Return (X, Y) of the center of cell containing provided text 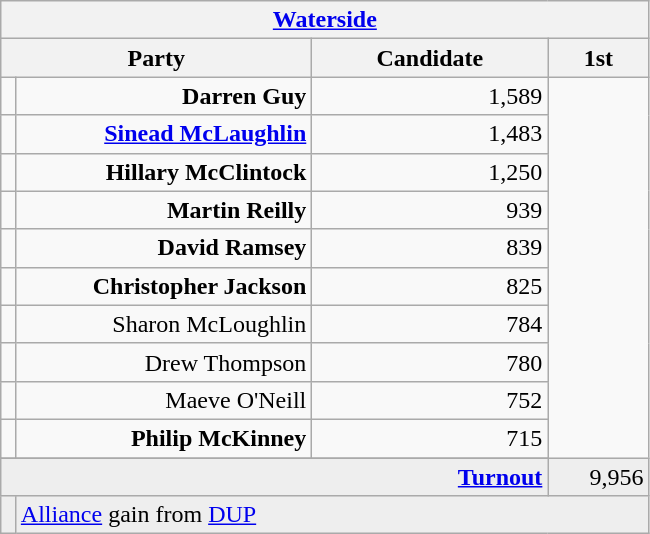
1,483 (430, 134)
David Ramsey (163, 248)
Darren Guy (163, 96)
Maeve O'Neill (163, 400)
Waterside (325, 20)
Christopher Jackson (163, 286)
839 (430, 248)
Philip McKinney (163, 438)
715 (430, 438)
752 (430, 400)
Sinead McLaughlin (163, 134)
939 (430, 210)
Alliance gain from DUP (332, 515)
Party (156, 58)
Turnout (274, 477)
Candidate (430, 58)
1,589 (430, 96)
9,956 (598, 477)
825 (430, 286)
1st (598, 58)
784 (430, 324)
1,250 (430, 172)
Hillary McClintock (163, 172)
Drew Thompson (163, 362)
780 (430, 362)
Sharon McLoughlin (163, 324)
Martin Reilly (163, 210)
